Return the [x, y] coordinate for the center point of the cell that contains the specified text.  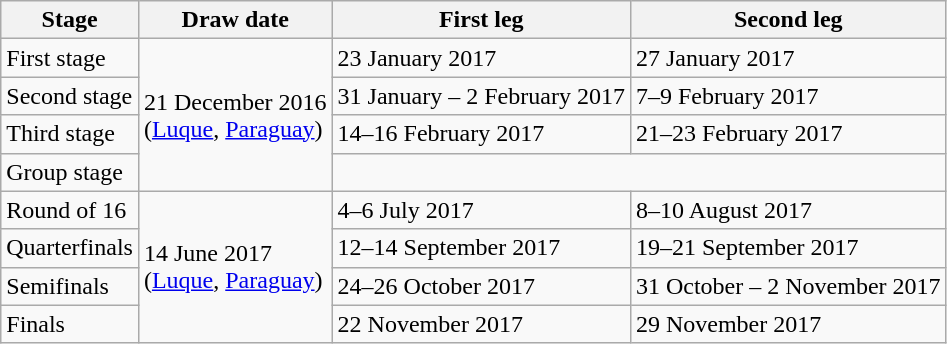
Group stage [70, 172]
21–23 February 2017 [788, 134]
Second stage [70, 96]
31 January – 2 February 2017 [481, 96]
21 December 2016(Luque, Paraguay) [235, 115]
12–14 September 2017 [481, 248]
29 November 2017 [788, 324]
Semifinals [70, 286]
First stage [70, 58]
4–6 July 2017 [481, 210]
7–9 February 2017 [788, 96]
31 October – 2 November 2017 [788, 286]
19–21 September 2017 [788, 248]
Round of 16 [70, 210]
Draw date [235, 20]
Stage [70, 20]
27 January 2017 [788, 58]
Finals [70, 324]
14–16 February 2017 [481, 134]
Quarterfinals [70, 248]
First leg [481, 20]
8–10 August 2017 [788, 210]
22 November 2017 [481, 324]
Third stage [70, 134]
24–26 October 2017 [481, 286]
14 June 2017(Luque, Paraguay) [235, 267]
Second leg [788, 20]
23 January 2017 [481, 58]
